Find where the given text appears and provide that cell's center as [x, y] coordinate. 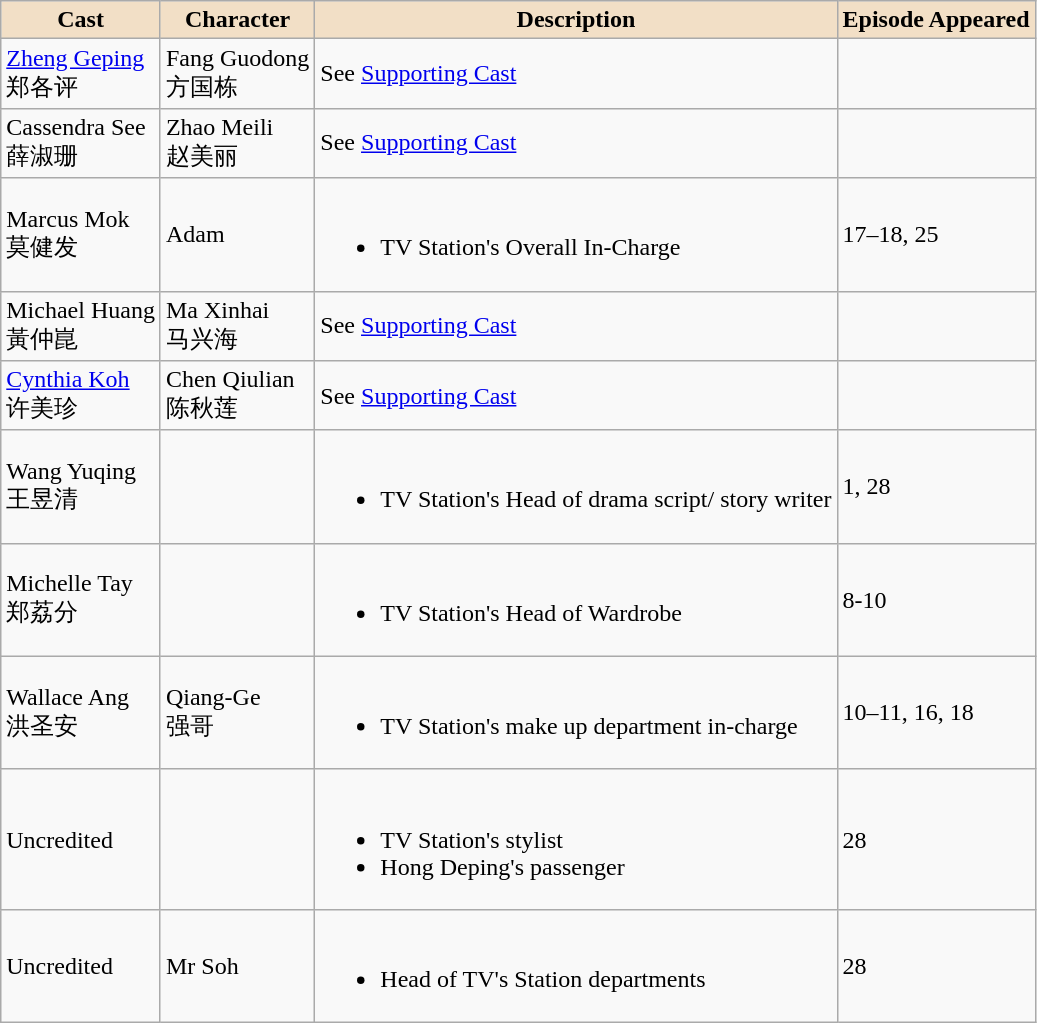
Description [576, 20]
Cast [81, 20]
Qiang-Ge 强哥 [237, 712]
Cassendra See 薛淑珊 [81, 143]
Episode Appeared [936, 20]
Zheng Geping 郑各评 [81, 74]
Marcus Mok 莫健发 [81, 234]
TV Station's Head of drama script/ story writer [576, 486]
TV Station's stylistHong Deping's passenger [576, 839]
Cynthia Koh 许美珍 [81, 396]
TV Station's Head of Wardrobe [576, 600]
Wallace Ang 洪圣安 [81, 712]
Character [237, 20]
1, 28 [936, 486]
8-10 [936, 600]
Michael Huang 黃仲崑 [81, 326]
Zhao Meili 赵美丽 [237, 143]
10–11, 16, 18 [936, 712]
17–18, 25 [936, 234]
Adam [237, 234]
Head of TV's Station departments [576, 966]
Wang Yuqing 王昱清 [81, 486]
Chen Qiulian 陈秋莲 [237, 396]
Michelle Tay 郑荔分 [81, 600]
TV Station's make up department in-charge [576, 712]
Ma Xinhai 马兴海 [237, 326]
Mr Soh [237, 966]
Fang Guodong 方国栋 [237, 74]
TV Station's Overall In-Charge [576, 234]
